Return (x, y) of the center of cell containing provided text 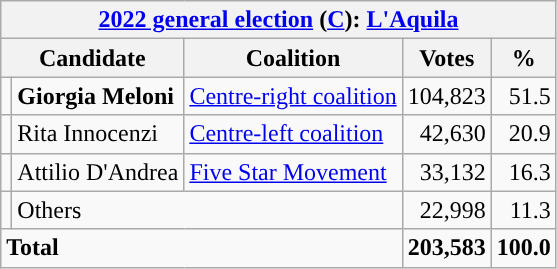
Candidate (92, 58)
51.5 (524, 96)
104,823 (446, 96)
203,583 (446, 248)
42,630 (446, 134)
Others (207, 210)
11.3 (524, 210)
Five Star Movement (293, 172)
Attilio D'Andrea (98, 172)
33,132 (446, 172)
Rita Innocenzi (98, 134)
2022 general election (C): L'Aquila (279, 20)
Coalition (293, 58)
20.9 (524, 134)
Centre-right coalition (293, 96)
Votes (446, 58)
% (524, 58)
Total (202, 248)
16.3 (524, 172)
100.0 (524, 248)
22,998 (446, 210)
Centre-left coalition (293, 134)
Giorgia Meloni (98, 96)
